Identify which cell holds the provided text, then report its (X, Y) central coordinate. 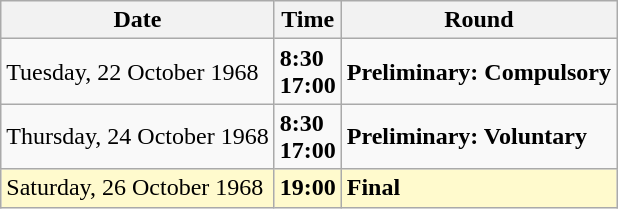
19:00 (308, 188)
Preliminary: Compulsory (478, 72)
Saturday, 26 October 1968 (138, 188)
Round (478, 20)
Tuesday, 22 October 1968 (138, 72)
Date (138, 20)
Final (478, 188)
Time (308, 20)
Thursday, 24 October 1968 (138, 136)
Preliminary: Voluntary (478, 136)
